Extract the [X, Y] coordinate from the center of the cell holding the provided text.  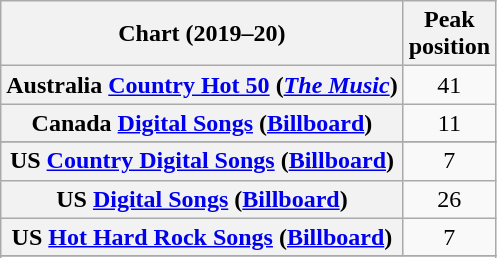
US Country Digital Songs (Billboard) [202, 161]
Australia Country Hot 50 (The Music) [202, 85]
26 [449, 199]
Chart (2019–20) [202, 34]
Peakposition [449, 34]
Canada Digital Songs (Billboard) [202, 123]
11 [449, 123]
41 [449, 85]
US Hot Hard Rock Songs (Billboard) [202, 237]
US Digital Songs (Billboard) [202, 199]
